Capture the cell that displays the provided text and extract its [X, Y] central coordinate. 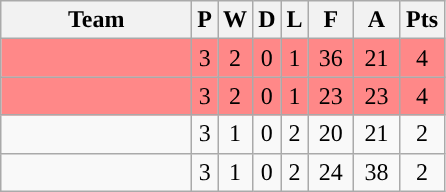
24 [331, 172]
A [377, 20]
F [331, 20]
D [267, 20]
W [236, 20]
20 [331, 134]
36 [331, 58]
Pts [422, 20]
P [205, 20]
L [294, 20]
38 [377, 172]
Team [96, 20]
